Scan for the cell matching the given text and deliver its [X, Y] coordinate at center. 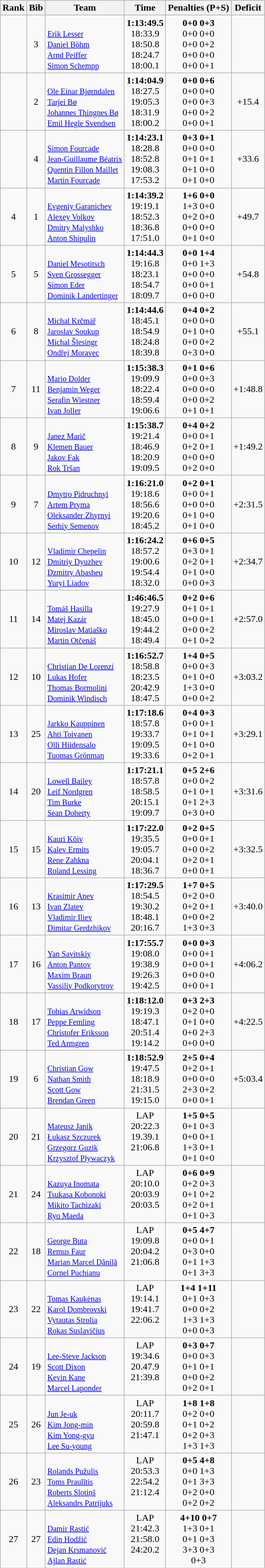
Christian GowNathan SmithScott GowBrendan Green [85, 1079]
Lee-Steve JacksonScott DixonKevin KaneMarcel Laponder [85, 1366]
0+2 0+50+0 0+10+0 0+20+2 0+10+0 0+1 [198, 849]
Tomas KaukėnasKarol DombrovskiVytautas StroliaRokas Suslavičius [85, 1309]
Deficit [248, 8]
Ole Einar BjørndalenTarjei BøJohannes Thingnes BøEmil Hegle Svendsen [85, 102]
1+6 0+01+3 0+00+2 0+00+0 0+00+1 0+0 [198, 217]
+2:34.7 [248, 561]
+1:48.8 [248, 389]
Lowell BaileyLeif NordgrenTim BurkeSean Doherty [85, 792]
+3:03.2 [248, 677]
+49.7 [248, 217]
Tomáš HasillaMatej KazárMiroslav MatiaškoMartin Otčenáš [85, 619]
Team [85, 8]
1:17:18.618:57.819:33.719:09.519:33.6 [145, 734]
+5:03.4 [248, 1079]
+4:22.5 [248, 1022]
1:18:52.919:47.518:18.921:31.519:15.0 [145, 1079]
1:13:49.518:33.918:50.818:24.718:00.1 [145, 44]
1:17:55.719:08.019:38.919:26.319:42.5 [145, 964]
+2:31.5 [248, 504]
LAP19:34.620.47.921:39.8 [145, 1366]
1:14:39.219:19.118:52.318:36.817:51.0 [145, 217]
+4:06.2 [248, 964]
0+1 0+60+0 0+30+0 0+00+0 0+20+1 0+1 [198, 389]
+2:57.0 [248, 619]
0+4 0+20+0 0+00+1 0+00+0 0+20+3 0+0 [198, 331]
2 [36, 102]
LAP19:09.820:04.221:06.8 [145, 1251]
+1:49.2 [248, 446]
1+7 0+50+2 0+00+2 0+10+0 0+21+3 0+3 [198, 907]
Krasimir AnevIvan ZlatevVladimir IlievDimitar Gerdzhikov [85, 907]
Mateusz JanikŁukasz SzczurekGrzegorz GuzikKrzysztof Pływaczyk [85, 1137]
1:17:29.518:54.519:30.218:48.120:16.7 [145, 907]
Kauri KõivKalev ErmitsRene ZahknaRoland Lessing [85, 849]
1:14:23.118:28.818:52.819:08.317:53.2 [145, 159]
0+3 0+10+0 0+00+1 0+10+1 0+00+1 0+0 [198, 159]
Time [145, 8]
LAP20:11.720:59.821:47.1 [145, 1424]
Jarkko KauppinenAhti ToivanenOlli HiidensaloTuomas Grönman [85, 734]
+15.4 [248, 102]
1:14:04.918:27.519:05.318:31.918:00.2 [145, 102]
1:16:21.019:18.618:56.619:20.618:45.2 [145, 504]
LAP20:10.020:03.920:03.5 [145, 1194]
0+2 0+60+1 0+10+0 0+10+0 0+20+1 0+2 [198, 619]
Mario DolderBenjamin WegerSerafin WiestnerIvan Joller [85, 389]
Kazuya InomataTsukasa KobonokiMikito TachizakiRyo Maeda [85, 1194]
0+2 0+10+0 0+10+0 0+00+1 0+00+1 0+0 [198, 504]
Daniel MesotitschSven GrosseggerSimon EderDominik Landertinger [85, 274]
1+4 1+110+1 0+30+0 0+21+3 1+30+0 0+3 [198, 1309]
0+3 2+30+2 0+00+1 0+00+0 2+30+0 0+0 [198, 1022]
LAP21:42.321:58.024:20.2 [145, 1539]
1 [36, 217]
+33.6 [248, 159]
Vladimir ChepelinDmitriy DyuzhevDzmitry AbasheuYuryi Liadov [85, 561]
+3:40.0 [248, 907]
Michal KrčmářJaroslav SoukupMichal ŠlesingrOndřej Moravec [85, 331]
0+0 0+30+0 0+10+0 0+10+0 0+00+0 0+1 [198, 964]
2+5 0+40+2 0+10+0 0+02+3 0+20+0 0+1 [198, 1079]
Bib [36, 8]
+3:29.1 [248, 734]
LAP20:53.322:54.221:12.4 [145, 1481]
1:15:38.719:21.418:46.918:20.919:09.5 [145, 446]
1+5 0+50+1 0+30+0 0+11+3 0+10+1 0+0 [198, 1137]
0+6 0+90+2 0+30+1 0+20+2 0+10+1 0+3 [198, 1194]
1:18:12.019:19.318:47.120:51.419:14.2 [145, 1022]
+55.1 [248, 331]
3 [36, 44]
0+0 0+60+0 0+00+0 0+30+0 0+20+0 0+1 [198, 102]
Rolands PužulisToms PraulītisRoberts SlotiņšAleksandrs Patrijuks [85, 1481]
Erik LesserDaniel BöhmArnd PeifferSimon Schempp [85, 44]
Evgeniy GaranichevAlexey VolkovDmitry MalyshkoAnton Shipulin [85, 217]
Tobias ArwidsonPeppe FemlingChristofer ErikssonTed Armgren [85, 1022]
0+5 2+60+0 0+20+1 0+10+1 2+30+3 0+0 [198, 792]
0+0 1+40+0 1+30+0 0+00+0 0+10+0 0+0 [198, 274]
0+5 4+70+0 0+10+3 0+00+1 1+30+1 3+3 [198, 1251]
1:16:52.718:58.818:23.520:42.918:47.5 [145, 677]
Christian De LorenziLukas HoferThomas BormoliniDominik Windisch [85, 677]
0+4 0+30+0 0+10+1 0+10+1 0+00+2 0+1 [198, 734]
1:15:38.319:09.918:22.418:59.419:06.6 [145, 389]
LAP20:22.319.39.121:06.8 [145, 1137]
0+5 4+80+0 1+30+1 3+30+2 0+00+2 0+2 [198, 1481]
1:17:22.019:35.519:05.720:04.118:36.7 [145, 849]
+3:32.5 [248, 849]
George ButaRemus FaurMarian Marcel DănilăCornel Puchianu [85, 1251]
LAP19:14.119:41.722:06.2 [145, 1309]
Janez MaričKlemen BauerJakov FakRok Tršan [85, 446]
0+4 0+20+0 0+10+2 0+10+0 0+00+2 0+0 [198, 446]
Simon FourcadeJean-Guillaume BéatrixQuentin Fillon MailletMartin Fourcade [85, 159]
Dmytro PidruchnyiArtem PrymaOleksander ZhyrnyiSerhiy Semenov [85, 504]
Penalties (P+S) [198, 8]
4+10 0+71+3 0+10+1 0+33+3 0+30+3 [198, 1539]
1+8 1+80+2 0+00+1 0+20+2 0+31+3 1+3 [198, 1424]
Yan SavitskiyAnton PantovMaxim BraunVassiliy Podkorytrov [85, 964]
1:16:24.218:57.219:00.619:54.418:32.0 [145, 561]
1+4 0+50+0 0+30+1 0+01+3 0+00+0 0+2 [198, 677]
0+3 0+70+0 0+30+1 0+10+0 0+20+2 0+1 [198, 1366]
+3:31.6 [248, 792]
1:14:44.319:16.818:23.118:54.718:09.7 [145, 274]
0+0 0+30+0 0+00+0 0+20+0 0+00+0 0+1 [198, 44]
Jun Je-ukKim Jong-minKim Yong-gyuLee Su-young [85, 1424]
Rank [13, 8]
+54.8 [248, 274]
1:14:44.618:45.118:54.918:24.818:39.8 [145, 331]
1:17:21.118:57.818:58.520:15.119:09.7 [145, 792]
Damir RastićEdin HodžićDejan KrsmanovićAjlan Rastić [85, 1539]
0+6 0+50+3 0+10+2 0+10+1 0+00+0 0+3 [198, 561]
1:46:46.519:27.918:45.019:44.218:49.4 [145, 619]
